From the cell containing the given text, extract its center point as [x, y] coordinate. 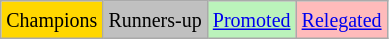
Relegated [342, 20]
Promoted [252, 20]
Runners-up [155, 20]
Champions [52, 20]
